Output the [x, y] coordinate of the center of the cell containing the given text.  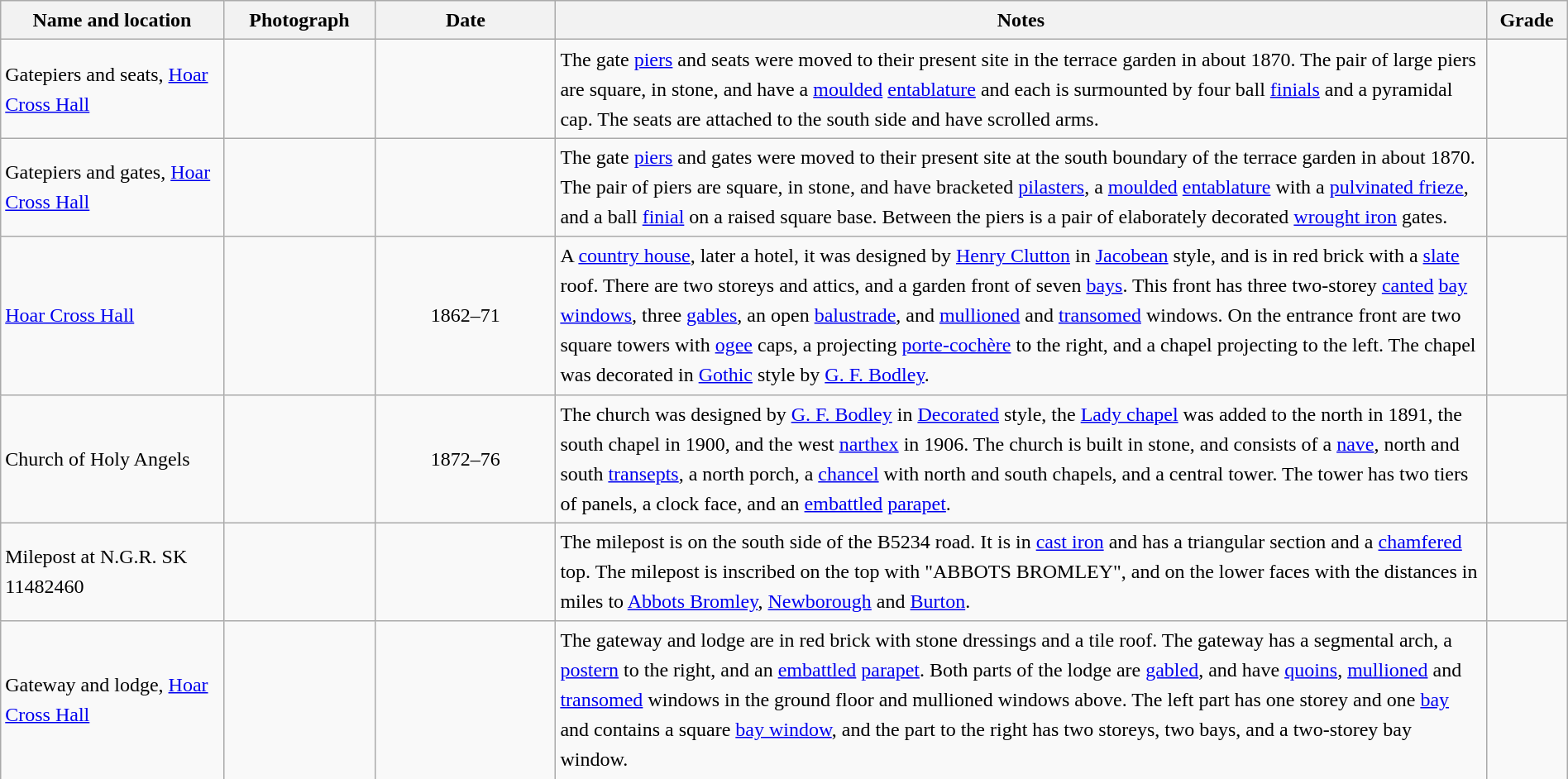
Notes [1021, 20]
Date [466, 20]
Church of Holy Angels [112, 458]
1872–76 [466, 458]
Gatepiers and gates, Hoar Cross Hall [112, 187]
Gateway and lodge, Hoar Cross Hall [112, 700]
Milepost at N.G.R. SK 11482460 [112, 572]
Gatepiers and seats, Hoar Cross Hall [112, 89]
Name and location [112, 20]
Grade [1527, 20]
Hoar Cross Hall [112, 316]
Photograph [299, 20]
1862–71 [466, 316]
